Search for the cell housing the specified text and yield its (x, y) center coordinate. 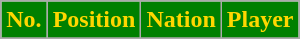
No. (24, 20)
Position (94, 20)
Nation (181, 20)
Player (260, 20)
